Pinpoint the cell where the given text exists, returning its (X, Y) midpoint coordinate. 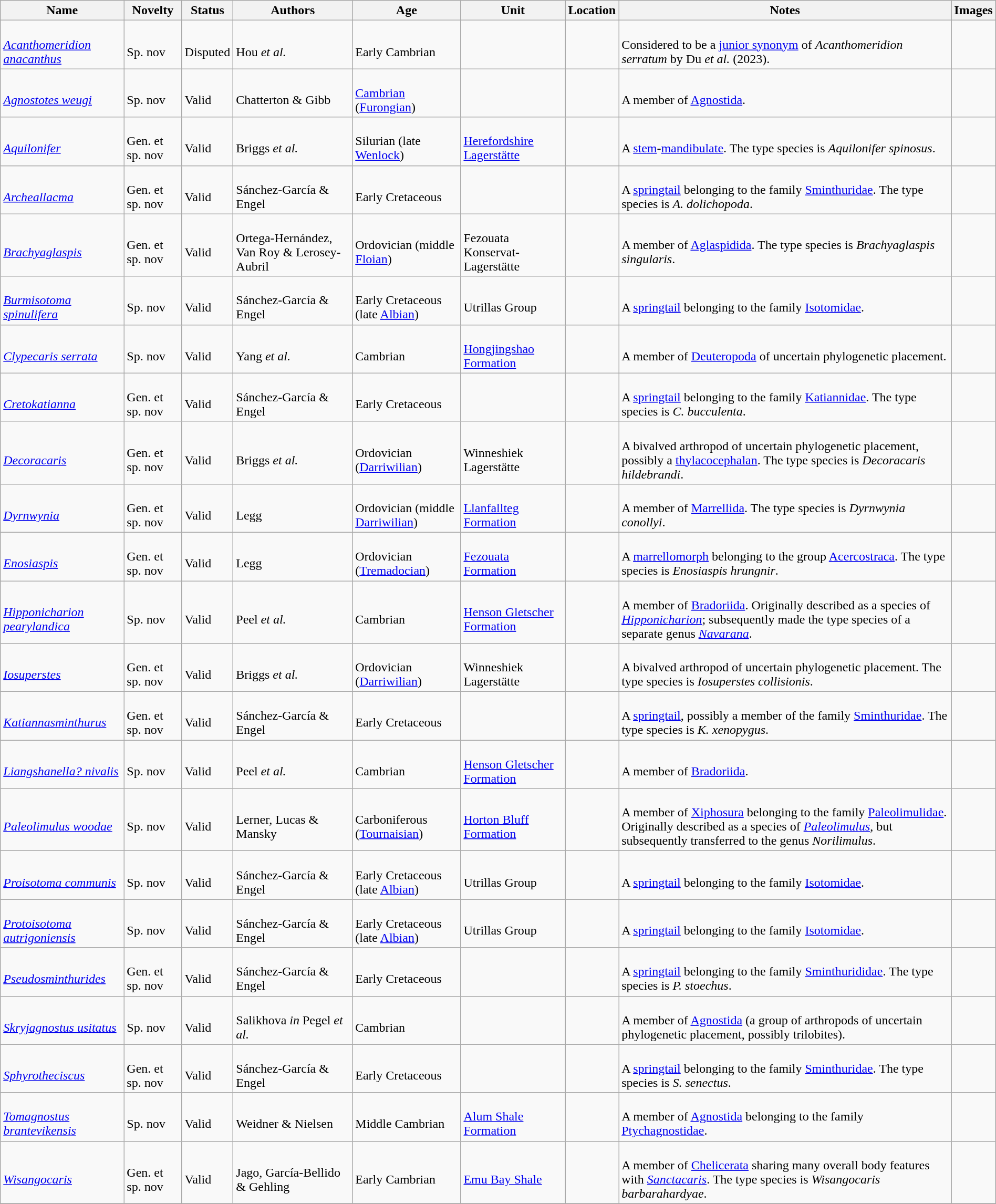
Ordovician (middle Darriwilian) (407, 508)
Silurian (late Wenlock) (407, 141)
Authors (293, 11)
Skryjagnostus usitatus (62, 1020)
A member of Deuteropoda of uncertain phylogenetic placement. (785, 349)
Disputed (207, 45)
Cambrian (Furongian) (407, 93)
A springtail belonging to the family Katiannidae. The type species is C. bucculenta. (785, 397)
Name (62, 11)
A springtail belonging to the family Sminthuridae. The type species is S. senectus. (785, 1068)
A member of Aglaspidida. The type species is Brachyaglaspis singularis. (785, 245)
A bivalved arthropod of uncertain phylogenetic placement. The type species is Iosuperstes collisionis. (785, 668)
A stem-mandibulate. The type species is Aquilonifer spinosus. (785, 141)
A springtail belonging to the family Sminthuridae. The type species is A. dolichopoda. (785, 190)
Ortega-Hernández, Van Roy & Lerosey-Aubril (293, 245)
Lerner, Lucas & Mansky (293, 819)
Status (207, 11)
Wisangocaris (62, 1172)
Alum Shale Formation (513, 1117)
Herefordshire Lagerstätte (513, 141)
Weidner & Nielsen (293, 1117)
A member of Marrellida. The type species is Dyrnwynia conollyi. (785, 508)
Decoracaris (62, 453)
Sphyrotheciscus (62, 1068)
Brachyaglaspis (62, 245)
A member of Bradoriida. (785, 764)
Fezouata Formation (513, 556)
A member of Agnostida belonging to the family Ptychagnostidae. (785, 1117)
Age (407, 11)
Tomagnostus brantevikensis (62, 1117)
A marrellomorph belonging to the group Acercostraca. The type species is Enosiaspis hrungnir. (785, 556)
Salikhova in Pegel et al. (293, 1020)
A springtail, possibly a member of the family Sminthuridae. The type species is K. xenopygus. (785, 716)
Images (973, 11)
Proisotoma communis (62, 875)
Aquilonifer (62, 141)
Middle Cambrian (407, 1117)
Hongjingshao Formation (513, 349)
Iosuperstes (62, 668)
Horton Bluff Formation (513, 819)
A bivalved arthropod of uncertain phylogenetic placement, possibly a thylacocephalan. The type species is Decoracaris hildebrandi. (785, 453)
Enosiaspis (62, 556)
Burmisotoma spinulifera (62, 300)
A springtail belonging to the family Sminthurididae. The type species is P. stoechus. (785, 972)
A member of Bradoriida. Originally described as a species of Hipponicharion; subsequently made the type species of a separate genus Navarana. (785, 613)
Jago, García-Bellido & Gehling (293, 1172)
Yang et al. (293, 349)
Chatterton & Gibb (293, 93)
Katiannasminthurus (62, 716)
Cretokatianna (62, 397)
A member of Agnostida (a group of arthropods of uncertain phylogenetic placement, possibly trilobites). (785, 1020)
Llanfallteg Formation (513, 508)
Considered to be a junior synonym of Acanthomeridion serratum by Du et al. (2023). (785, 45)
Agnostotes weugi (62, 93)
Novelty (153, 11)
Unit (513, 11)
Ordovician (middle Floian) (407, 245)
Carboniferous (Tournaisian) (407, 819)
A member of Agnostida. (785, 93)
Hipponicharion pearylandica (62, 613)
Emu Bay Shale (513, 1172)
Location (592, 11)
Dyrnwynia (62, 508)
Notes (785, 11)
Protoisotoma autrigoniensis (62, 923)
Ordovician (Tremadocian) (407, 556)
Liangshanella? nivalis (62, 764)
Paleolimulus woodae (62, 819)
Acanthomeridion anacanthus (62, 45)
Pseudosminthurides (62, 972)
Hou et al. (293, 45)
Clypecaris serrata (62, 349)
Archeallacma (62, 190)
A member of Chelicerata sharing many overall body features with Sanctacaris. The type species is Wisangocaris barbarahardyae. (785, 1172)
Fezouata Konservat-Lagerstätte (513, 245)
